Output the [x, y] coordinate of the center of the cell containing the given text.  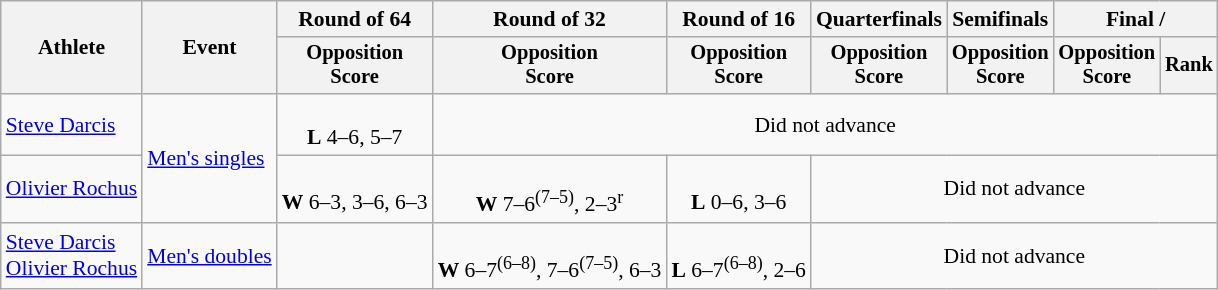
Final / [1136, 19]
Men's singles [210, 158]
W 7–6(7–5), 2–3r [550, 190]
Semifinals [1000, 19]
Event [210, 48]
Steve Darcis [72, 124]
Athlete [72, 48]
Round of 16 [738, 19]
Rank [1189, 66]
Olivier Rochus [72, 190]
W 6–7(6–8), 7–6(7–5), 6–3 [550, 256]
L 4–6, 5–7 [355, 124]
Round of 32 [550, 19]
Quarterfinals [879, 19]
W 6–3, 3–6, 6–3 [355, 190]
Steve Darcis Olivier Rochus [72, 256]
L 6–7(6–8), 2–6 [738, 256]
L 0–6, 3–6 [738, 190]
Round of 64 [355, 19]
Men's doubles [210, 256]
